Provide the [X, Y] coordinate of the cell's center where the given text is located.  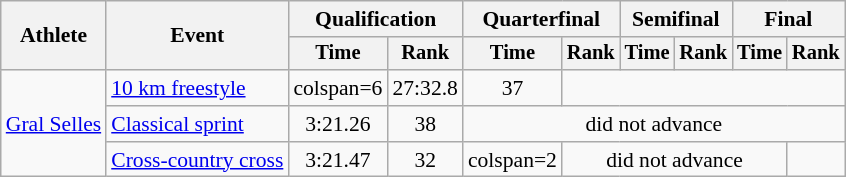
Event [197, 36]
27:32.8 [424, 88]
3:21.26 [338, 124]
Athlete [54, 36]
38 [424, 124]
10 km freestyle [197, 88]
Final [788, 19]
Semifinal [676, 19]
37 [512, 88]
colspan=6 [338, 88]
Classical sprint [197, 124]
Gral Selles [54, 124]
Quarterfinal [542, 19]
Qualification [376, 19]
did not advance [654, 124]
